Output the (x, y) coordinate of the center of the cell containing the given text.  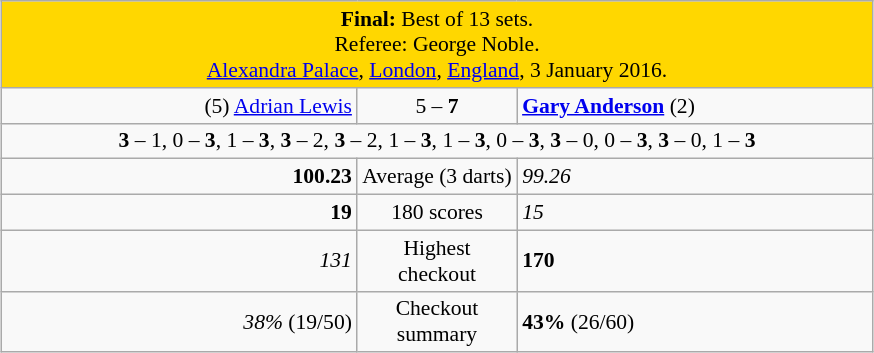
19 (180, 213)
Checkout summary (437, 322)
180 scores (437, 213)
Final: Best of 13 sets. Referee: George Noble. Alexandra Palace, London, England, 3 January 2016. (437, 44)
Average (3 darts) (437, 177)
100.23 (180, 177)
99.26 (694, 177)
Highest checkout (437, 260)
15 (694, 213)
Gary Anderson (2) (694, 106)
131 (180, 260)
3 – 1, 0 – 3, 1 – 3, 3 – 2, 3 – 2, 1 – 3, 1 – 3, 0 – 3, 3 – 0, 0 – 3, 3 – 0, 1 – 3 (437, 141)
170 (694, 260)
(5) Adrian Lewis (180, 106)
43% (26/60) (694, 322)
5 – 7 (437, 106)
38% (19/50) (180, 322)
